Find where the given text appears and provide that cell's center as (X, Y) coordinate. 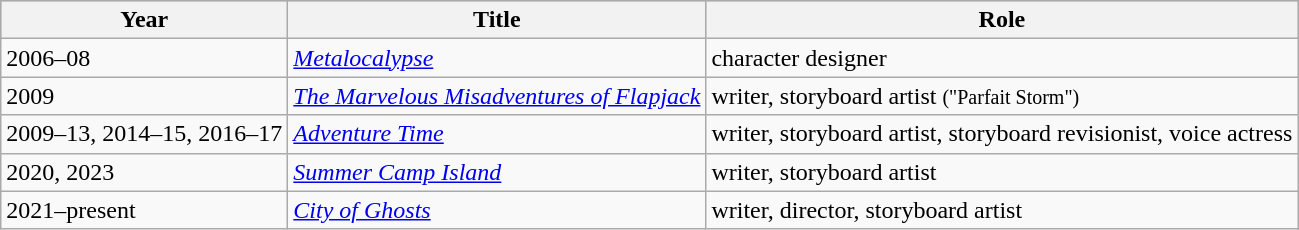
2009 (144, 96)
2020, 2023 (144, 172)
writer, storyboard artist, storyboard revisionist, voice actress (1002, 134)
Summer Camp Island (497, 172)
City of Ghosts (497, 210)
Role (1002, 20)
writer, storyboard artist (1002, 172)
character designer (1002, 58)
Adventure Time (497, 134)
Metalocalypse (497, 58)
The Marvelous Misadventures of Flapjack (497, 96)
2006–08 (144, 58)
Title (497, 20)
writer, director, storyboard artist (1002, 210)
Year (144, 20)
2021–present (144, 210)
writer, storyboard artist ("Parfait Storm") (1002, 96)
2009–13, 2014–15, 2016–17 (144, 134)
